Provide the (X, Y) coordinate of the cell's center where the given text is located.  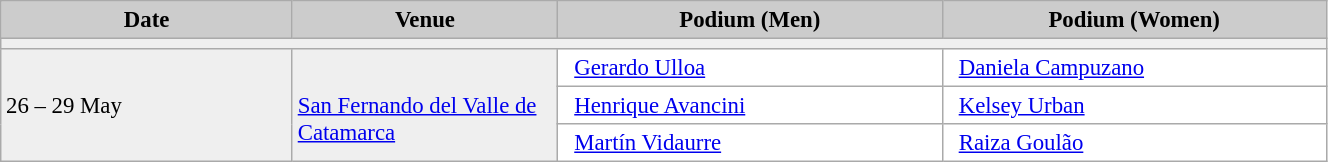
San Fernando del Valle de Catamarca (424, 106)
Venue (424, 20)
26 – 29 May (147, 106)
Kelsey Urban (1134, 106)
Martín Vidaurre (750, 143)
Henrique Avancini (750, 106)
Podium (Men) (750, 20)
Daniela Campuzano (1134, 68)
Raiza Goulão (1134, 143)
Podium (Women) (1134, 20)
Gerardo Ulloa (750, 68)
Date (147, 20)
